Capture the cell that displays the provided text and extract its (x, y) central coordinate. 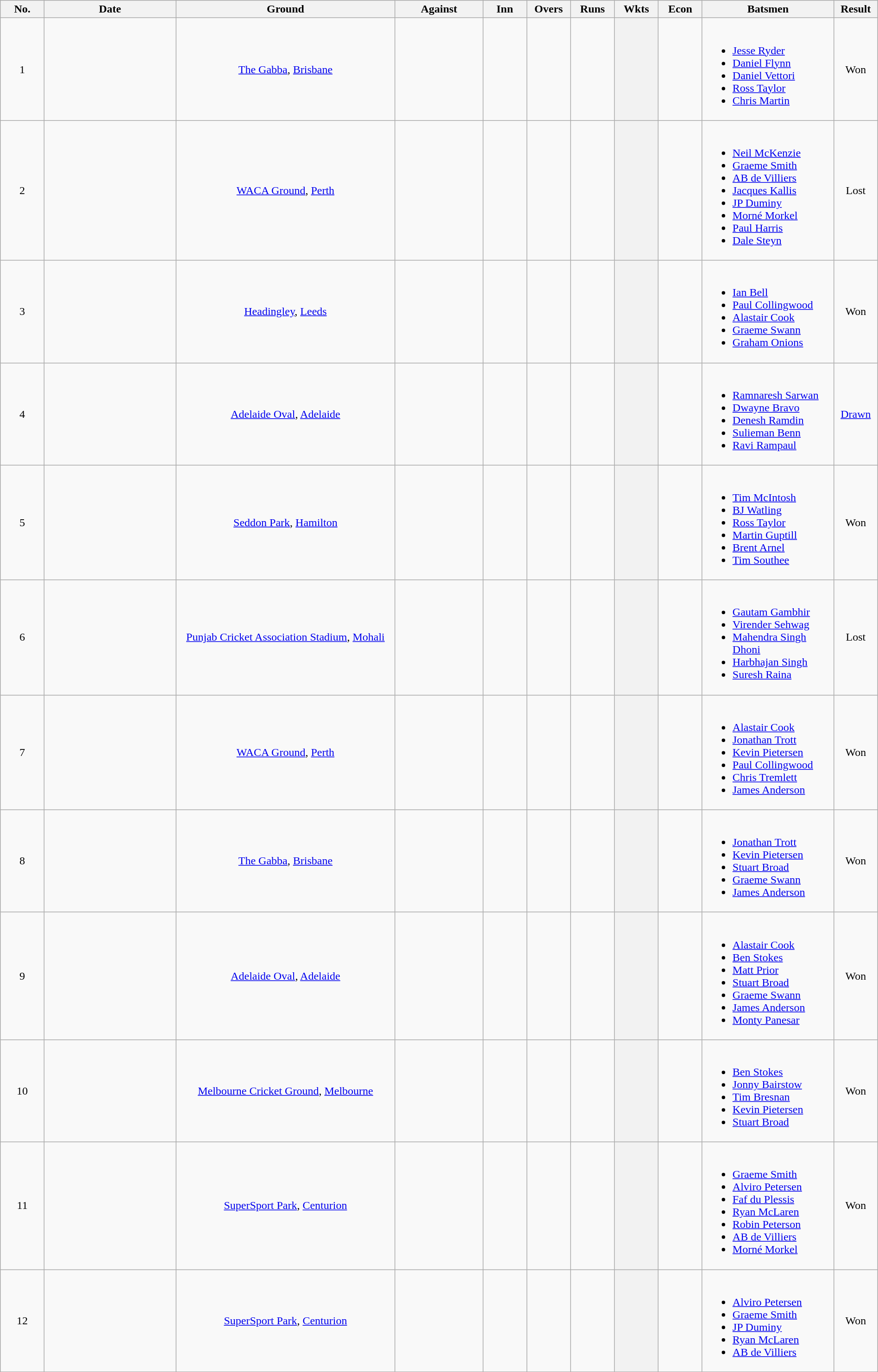
10 (22, 1090)
Inn (505, 9)
Jesse RyderDaniel FlynnDaniel VettoriRoss TaylorChris Martin (768, 69)
4 (22, 414)
2 (22, 190)
Ben StokesJonny BairstowTim BresnanKevin PietersenStuart Broad (768, 1090)
Neil McKenzieGraeme SmithAB de VilliersJacques KallisJP DuminyMorné MorkelPaul HarrisDale Steyn (768, 190)
7 (22, 752)
Graeme SmithAlviro PetersenFaf du PlessisRyan McLarenRobin PetersonAB de VilliersMorné Morkel (768, 1205)
Ramnaresh SarwanDwayne BravoDenesh RamdinSulieman BennRavi Rampaul (768, 414)
8 (22, 861)
Headingley, Leeds (286, 311)
Ian BellPaul CollingwoodAlastair CookGraeme SwannGraham Onions (768, 311)
Batsmen (768, 9)
12 (22, 1320)
Seddon Park, Hamilton (286, 522)
11 (22, 1205)
Econ (681, 9)
No. (22, 9)
Tim McIntoshBJ WatlingRoss TaylorMartin GuptillBrent ArnelTim Southee (768, 522)
9 (22, 976)
Result (856, 9)
Jonathan TrottKevin PietersenStuart BroadGraeme SwannJames Anderson (768, 861)
Ground (286, 9)
5 (22, 522)
Alastair CookJonathan TrottKevin PietersenPaul CollingwoodChris TremlettJames Anderson (768, 752)
Against (439, 9)
Gautam GambhirVirender SehwagMahendra Singh DhoniHarbhajan SinghSuresh Raina (768, 637)
Punjab Cricket Association Stadium, Mohali (286, 637)
Runs (593, 9)
3 (22, 311)
1 (22, 69)
Alastair CookBen StokesMatt PriorStuart BroadGraeme SwannJames AndersonMonty Panesar (768, 976)
Alviro PetersenGraeme SmithJP DuminyRyan McLarenAB de Villiers (768, 1320)
Overs (548, 9)
6 (22, 637)
Drawn (856, 414)
Wkts (636, 9)
Melbourne Cricket Ground, Melbourne (286, 1090)
Date (110, 9)
